Extract the (x, y) coordinate from the center of the cell holding the provided text.  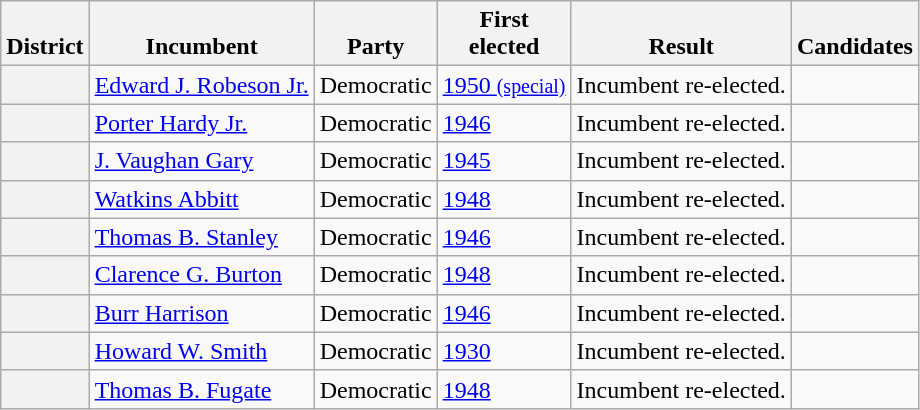
Party (376, 34)
Burr Harrison (202, 313)
Watkins Abbitt (202, 199)
1930 (504, 351)
Edward J. Robeson Jr. (202, 85)
Incumbent (202, 34)
Result (681, 34)
Firstelected (504, 34)
Thomas B. Stanley (202, 237)
Howard W. Smith (202, 351)
1950 (special) (504, 85)
District (45, 34)
Clarence G. Burton (202, 275)
Thomas B. Fugate (202, 389)
Candidates (854, 34)
J. Vaughan Gary (202, 161)
1945 (504, 161)
Porter Hardy Jr. (202, 123)
